Capture the cell that displays the provided text and extract its [X, Y] central coordinate. 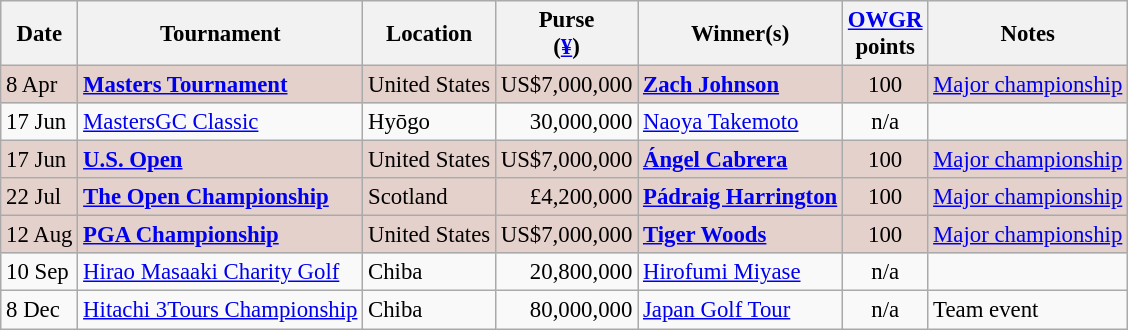
8 Dec [40, 310]
The Open Championship [220, 197]
30,000,000 [566, 122]
Hitachi 3Tours Championship [220, 310]
PGA Championship [220, 235]
Location [430, 34]
Purse(¥) [566, 34]
Japan Golf Tour [740, 310]
OWGRpoints [886, 34]
Tiger Woods [740, 235]
10 Sep [40, 273]
80,000,000 [566, 310]
Naoya Takemoto [740, 122]
Date [40, 34]
U.S. Open [220, 160]
Hirao Masaaki Charity Golf [220, 273]
Team event [1028, 310]
MastersGC Classic [220, 122]
Winner(s) [740, 34]
20,800,000 [566, 273]
Hyōgo [430, 122]
Pádraig Harrington [740, 197]
Scotland [430, 197]
£4,200,000 [566, 197]
Zach Johnson [740, 85]
22 Jul [40, 197]
12 Aug [40, 235]
Hirofumi Miyase [740, 273]
Masters Tournament [220, 85]
8 Apr [40, 85]
Ángel Cabrera [740, 160]
Tournament [220, 34]
Notes [1028, 34]
